Identify which cell holds the provided text, then report its (X, Y) central coordinate. 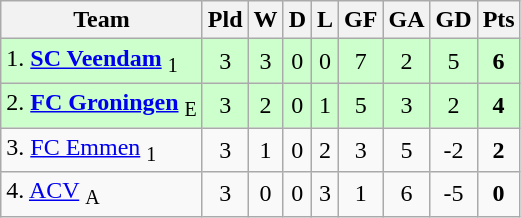
L (326, 20)
3. FC Emmen 1 (102, 150)
W (266, 20)
-2 (454, 150)
2. FC Groningen E (102, 105)
4. ACV A (102, 194)
GF (361, 20)
Pld (225, 20)
1. SC Veendam 1 (102, 61)
GD (454, 20)
GA (406, 20)
7 (361, 61)
Pts (498, 20)
4 (498, 105)
D (297, 20)
-5 (454, 194)
Team (102, 20)
